Identify which cell holds the provided text, then report its (X, Y) central coordinate. 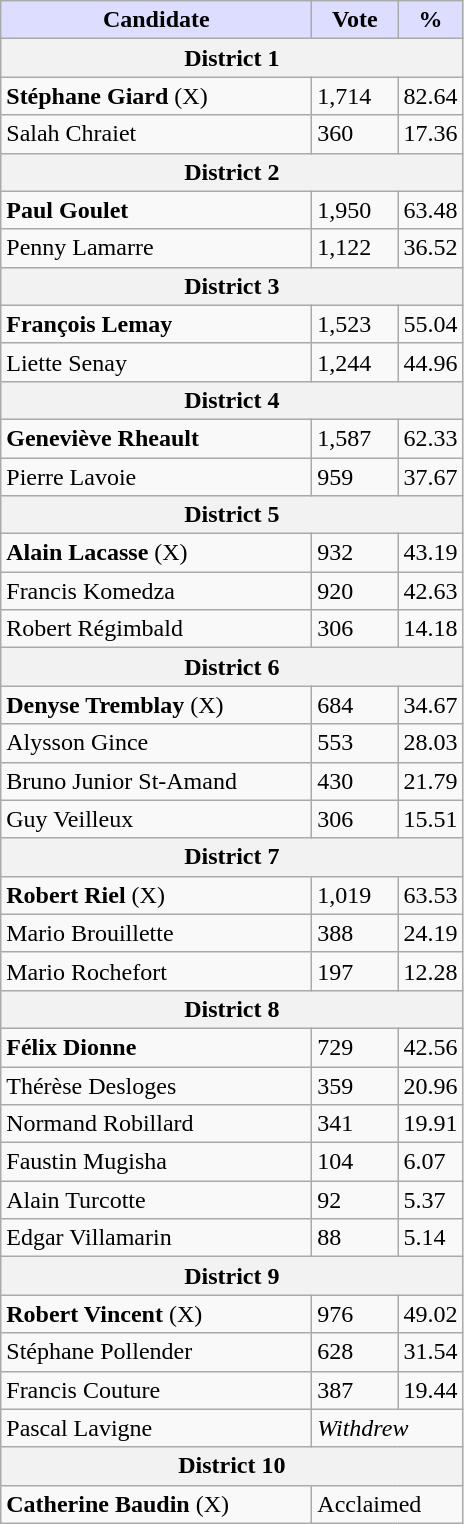
District 1 (232, 58)
430 (355, 781)
19.44 (430, 1390)
Acclaimed (388, 1504)
55.04 (430, 324)
359 (355, 1085)
1,019 (355, 895)
104 (355, 1162)
Robert Vincent (X) (156, 1314)
District 7 (232, 857)
1,714 (355, 96)
920 (355, 591)
François Lemay (156, 324)
49.02 (430, 1314)
24.19 (430, 933)
42.63 (430, 591)
Salah Chraiet (156, 134)
Denyse Tremblay (X) (156, 705)
1,587 (355, 438)
Penny Lamarre (156, 248)
Pascal Lavigne (156, 1428)
% (430, 20)
976 (355, 1314)
88 (355, 1238)
553 (355, 743)
Bruno Junior St-Amand (156, 781)
District 4 (232, 400)
District 10 (232, 1466)
Alain Lacasse (X) (156, 553)
Vote (355, 20)
Withdrew (388, 1428)
729 (355, 1047)
341 (355, 1124)
Normand Robillard (156, 1124)
19.91 (430, 1124)
63.53 (430, 895)
Mario Brouillette (156, 933)
Thérèse Desloges (156, 1085)
1,523 (355, 324)
District 3 (232, 286)
Liette Senay (156, 362)
Robert Riel (X) (156, 895)
932 (355, 553)
62.33 (430, 438)
District 2 (232, 172)
1,244 (355, 362)
Pierre Lavoie (156, 477)
82.64 (430, 96)
1,122 (355, 248)
Catherine Baudin (X) (156, 1504)
42.56 (430, 1047)
Geneviève Rheault (156, 438)
17.36 (430, 134)
959 (355, 477)
Mario Rochefort (156, 971)
5.14 (430, 1238)
Alain Turcotte (156, 1200)
14.18 (430, 629)
43.19 (430, 553)
1,950 (355, 210)
Candidate (156, 20)
684 (355, 705)
388 (355, 933)
44.96 (430, 362)
31.54 (430, 1352)
6.07 (430, 1162)
Edgar Villamarin (156, 1238)
Guy Veilleux (156, 819)
92 (355, 1200)
Francis Couture (156, 1390)
37.67 (430, 477)
628 (355, 1352)
District 6 (232, 667)
5.37 (430, 1200)
Stéphane Giard (X) (156, 96)
District 5 (232, 515)
387 (355, 1390)
360 (355, 134)
20.96 (430, 1085)
Robert Régimbald (156, 629)
28.03 (430, 743)
District 8 (232, 1009)
36.52 (430, 248)
21.79 (430, 781)
197 (355, 971)
District 9 (232, 1276)
Stéphane Pollender (156, 1352)
Paul Goulet (156, 210)
Alysson Gince (156, 743)
34.67 (430, 705)
Faustin Mugisha (156, 1162)
Francis Komedza (156, 591)
15.51 (430, 819)
63.48 (430, 210)
12.28 (430, 971)
Félix Dionne (156, 1047)
